Capture the cell that displays the provided text and extract its [x, y] central coordinate. 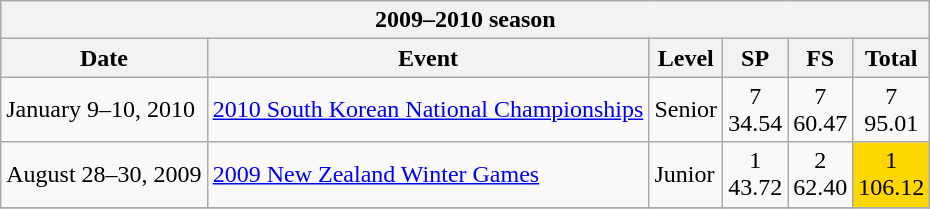
SP [756, 58]
1 106.12 [892, 174]
7 34.54 [756, 110]
2009–2010 season [466, 20]
2 62.40 [820, 174]
January 9–10, 2010 [104, 110]
1 43.72 [756, 174]
7 95.01 [892, 110]
August 28–30, 2009 [104, 174]
Junior [686, 174]
Event [428, 58]
Senior [686, 110]
FS [820, 58]
7 60.47 [820, 110]
Total [892, 58]
2009 New Zealand Winter Games [428, 174]
Level [686, 58]
Date [104, 58]
2010 South Korean National Championships [428, 110]
